For the text-containing cell, return its midpoint in (x, y) coordinate format. 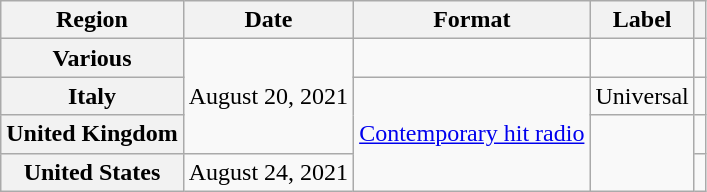
United Kingdom (92, 134)
Date (268, 20)
Format (472, 20)
August 20, 2021 (268, 96)
Various (92, 58)
August 24, 2021 (268, 172)
Contemporary hit radio (472, 134)
Region (92, 20)
Label (642, 20)
Italy (92, 96)
Universal (642, 96)
United States (92, 172)
